Provide the [x, y] coordinate of the cell's center where the given text is located.  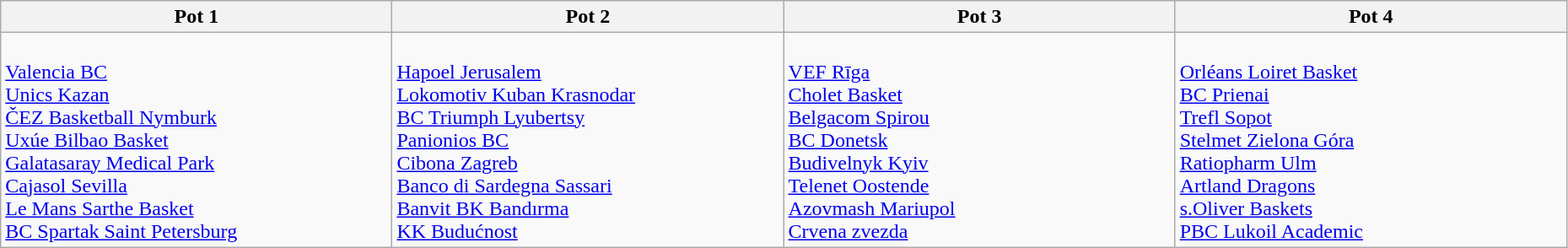
Pot 3 [979, 17]
Pot 4 [1371, 17]
Orléans Loiret Basket BC Prienai Trefl Sopot Stelmet Zielona Góra Ratiopharm Ulm Artland Dragons s.Oliver Baskets PBC Lukoil Academic [1371, 140]
Pot 2 [588, 17]
Pot 1 [197, 17]
Hapoel Jerusalem Lokomotiv Kuban Krasnodar BC Triumph Lyubertsy Panionios BC Cibona Zagreb Banco di Sardegna Sassari Banvit BK Bandırma KK Budućnost [588, 140]
VEF Rīga Cholet Basket Belgacom Spirou BC Donetsk Budivelnyk Kyiv Telenet Oostende Azovmash Mariupol Crvena zvezda [979, 140]
